Identify which cell holds the provided text, then report its [x, y] central coordinate. 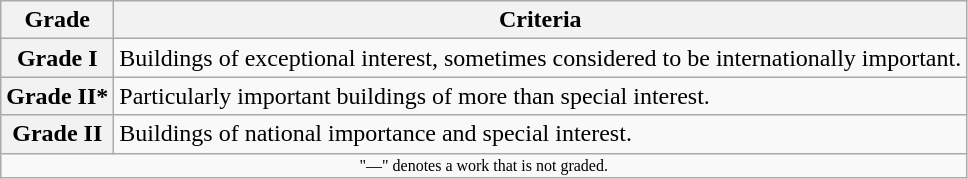
Grade II* [58, 96]
Criteria [540, 20]
Particularly important buildings of more than special interest. [540, 96]
Buildings of exceptional interest, sometimes considered to be internationally important. [540, 58]
Grade [58, 20]
Grade II [58, 134]
Grade I [58, 58]
Buildings of national importance and special interest. [540, 134]
"—" denotes a work that is not graded. [484, 165]
